Detect which cell encompasses the target text, then output its (X, Y) center coordinate. 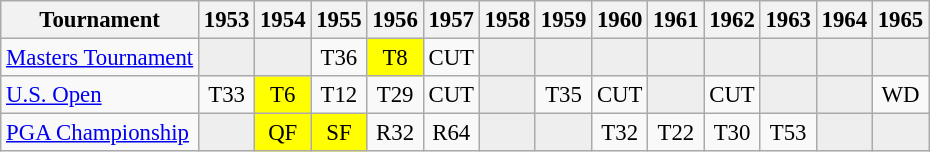
R64 (451, 133)
1964 (844, 20)
T29 (395, 95)
1954 (283, 20)
WD (900, 95)
SF (339, 133)
1957 (451, 20)
T30 (732, 133)
1960 (620, 20)
T35 (563, 95)
1959 (563, 20)
PGA Championship (100, 133)
QF (283, 133)
1963 (788, 20)
T33 (227, 95)
1955 (339, 20)
T12 (339, 95)
U.S. Open (100, 95)
T36 (339, 58)
Tournament (100, 20)
1958 (507, 20)
T8 (395, 58)
1953 (227, 20)
T22 (676, 133)
Masters Tournament (100, 58)
1956 (395, 20)
T53 (788, 133)
T32 (620, 133)
1961 (676, 20)
T6 (283, 95)
1962 (732, 20)
R32 (395, 133)
1965 (900, 20)
